Scan for the cell matching the given text and deliver its (X, Y) coordinate at center. 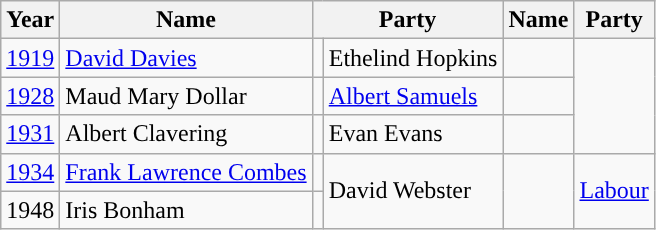
David Davies (186, 58)
Labour (614, 191)
Albert Samuels (413, 96)
1934 (30, 172)
1948 (30, 210)
Evan Evans (413, 134)
Albert Clavering (186, 134)
1931 (30, 134)
1919 (30, 58)
1928 (30, 96)
Iris Bonham (186, 210)
Maud Mary Dollar (186, 96)
David Webster (413, 191)
Ethelind Hopkins (413, 58)
Year (30, 20)
Frank Lawrence Combes (186, 172)
